Find where the given text appears and provide that cell's center as [X, Y] coordinate. 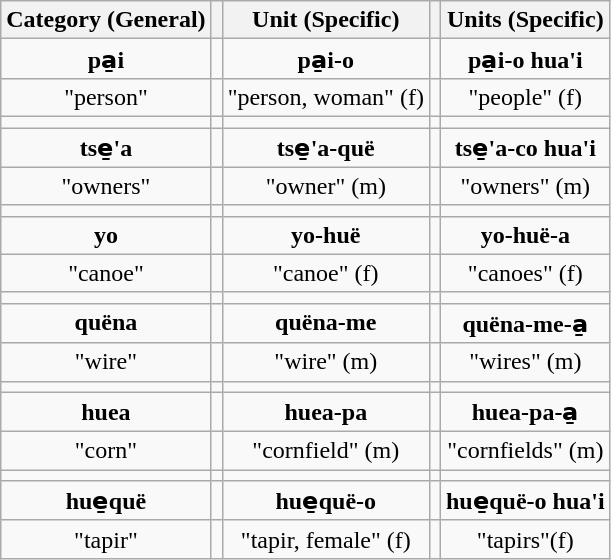
pa̱i-o [326, 59]
"owners" [106, 186]
yo-huë [326, 235]
"cornfield" (m) [326, 451]
tse̱'a-quë [326, 148]
hue̱quë [106, 501]
"wire" (m) [326, 362]
"person, woman" (f) [326, 97]
Category (General) [106, 20]
"tapirs"(f) [525, 539]
"wire" [106, 362]
"tapir, female" (f) [326, 539]
pa̱i-o hua'i [525, 59]
"people" (f) [525, 97]
hue̱quë-o hua'i [525, 501]
quëna-me-a̱ [525, 323]
"wires" (m) [525, 362]
yo-huë-a [525, 235]
"corn" [106, 451]
tse̱'a [106, 148]
quëna-me [326, 323]
hue̱quë-o [326, 501]
"canoe" (f) [326, 273]
huea [106, 412]
huea-pa [326, 412]
huea-pa-a̱ [525, 412]
"tapir" [106, 539]
"canoes" (f) [525, 273]
"canoe" [106, 273]
"owners" (m) [525, 186]
"owner" (m) [326, 186]
tse̱'a-co hua'i [525, 148]
"person" [106, 97]
yo [106, 235]
quëna [106, 323]
Units (Specific) [525, 20]
Unit (Specific) [326, 20]
pa̱i [106, 59]
"cornfields" (m) [525, 451]
